From the cell containing the given text, extract its center point as [X, Y] coordinate. 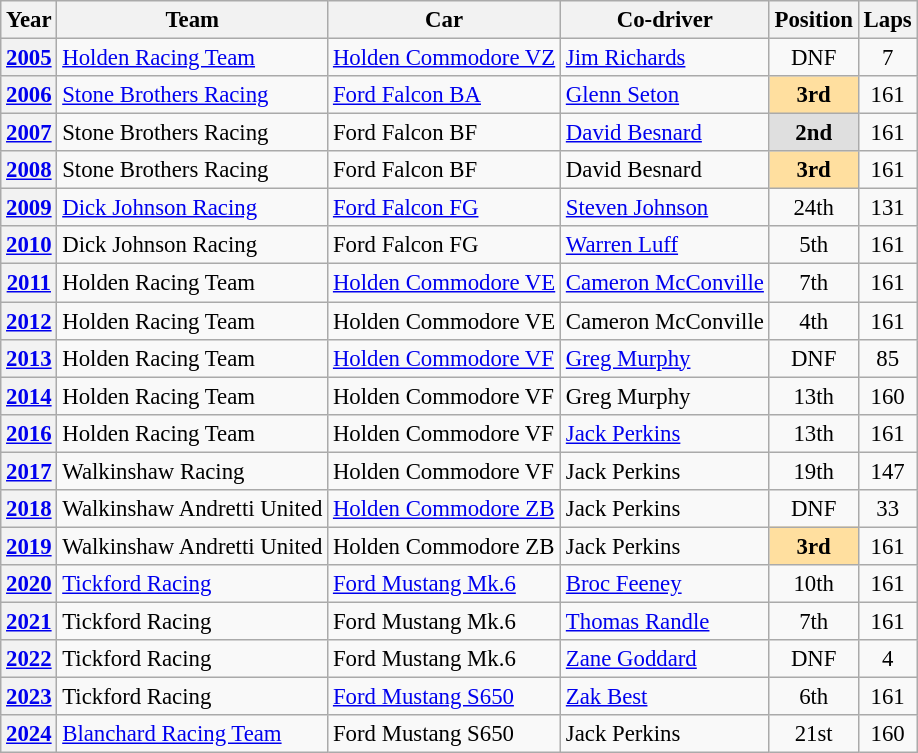
Glenn Seton [666, 95]
2019 [29, 546]
Holden Commodore VZ [444, 58]
5th [814, 245]
33 [888, 509]
2023 [29, 697]
19th [814, 471]
6th [814, 697]
Broc Feeney [666, 584]
2010 [29, 245]
Year [29, 20]
2022 [29, 659]
10th [814, 584]
2008 [29, 170]
2017 [29, 471]
2005 [29, 58]
4 [888, 659]
Position [814, 20]
2011 [29, 283]
2024 [29, 734]
2nd [814, 133]
21st [814, 734]
2016 [29, 433]
Laps [888, 20]
Warren Luff [666, 245]
24th [814, 208]
131 [888, 208]
85 [888, 358]
Jim Richards [666, 58]
2013 [29, 358]
Ford Falcon BA [444, 95]
2012 [29, 321]
Thomas Randle [666, 621]
Zane Goddard [666, 659]
2014 [29, 396]
2020 [29, 584]
2007 [29, 133]
4th [814, 321]
Blanchard Racing Team [192, 734]
Zak Best [666, 697]
2018 [29, 509]
Car [444, 20]
2021 [29, 621]
Steven Johnson [666, 208]
2009 [29, 208]
2006 [29, 95]
147 [888, 471]
Co-driver [666, 20]
7 [888, 58]
Walkinshaw Racing [192, 471]
Team [192, 20]
